Determine the (X, Y) coordinate at the center of the cell enclosing the given text.  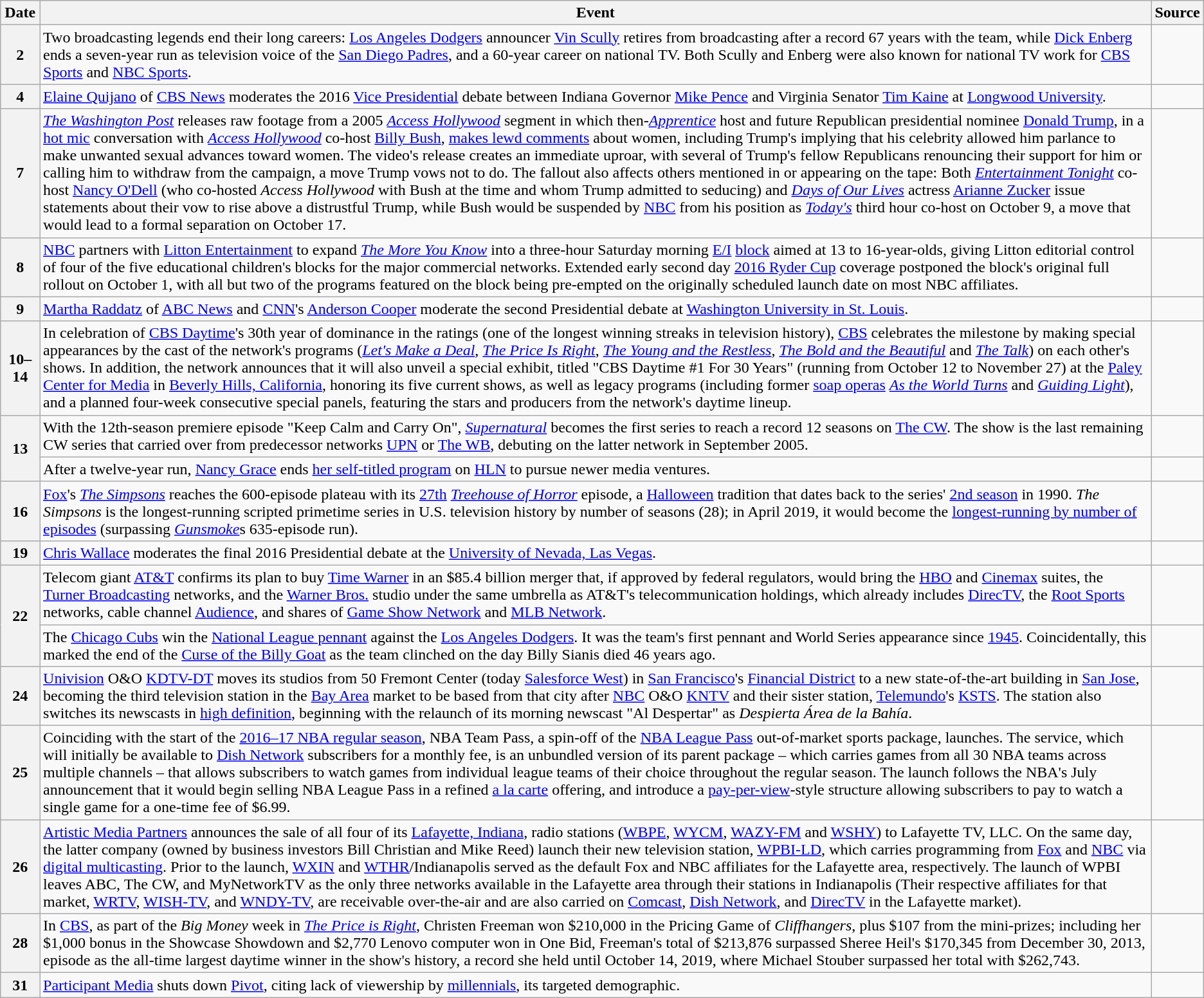
22 (21, 615)
After a twelve-year run, Nancy Grace ends her self-titled program on HLN to pursue newer media ventures. (596, 469)
Martha Raddatz of ABC News and CNN's Anderson Cooper moderate the second Presidential debate at Washington University in St. Louis. (596, 309)
9 (21, 309)
24 (21, 696)
10–14 (21, 368)
Participant Media shuts down Pivot, citing lack of viewership by millennials, its targeted demographic. (596, 985)
16 (21, 511)
Chris Wallace moderates the final 2016 Presidential debate at the University of Nevada, Las Vegas. (596, 553)
Source (1177, 13)
25 (21, 773)
7 (21, 173)
26 (21, 867)
13 (21, 448)
19 (21, 553)
31 (21, 985)
2 (21, 55)
4 (21, 97)
8 (21, 267)
28 (21, 943)
Event (596, 13)
Date (21, 13)
